Return (X, Y) of the center of cell containing provided text 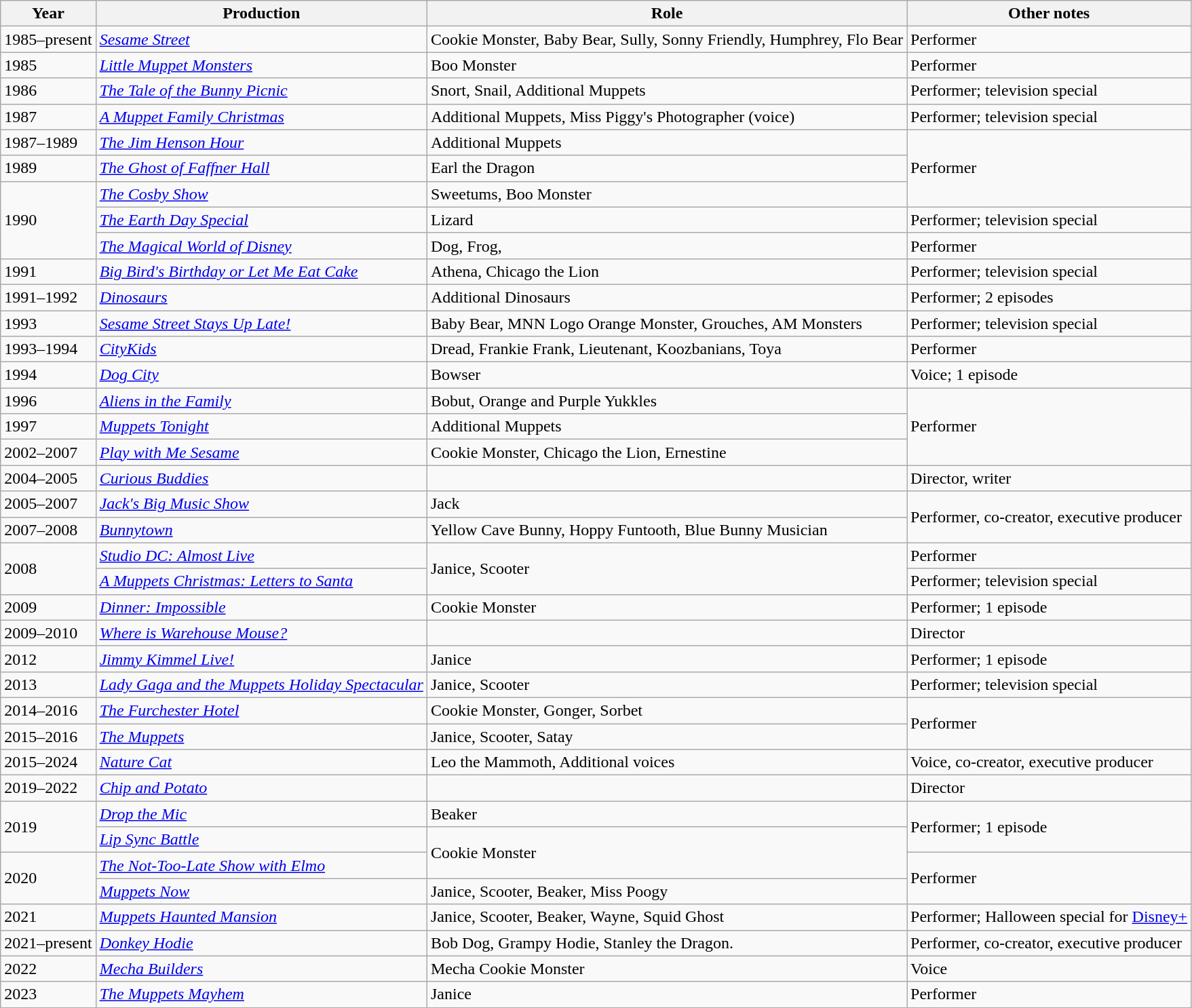
Muppets Tonight (261, 427)
Dog City (261, 375)
Janice, Scooter, Beaker, Miss Poogy (666, 891)
Mecha Builders (261, 969)
Jimmy Kimmel Live! (261, 659)
Jack's Big Music Show (261, 504)
2015–2016 (48, 736)
Yellow Cave Bunny, Hoppy Funtooth, Blue Bunny Musician (666, 530)
2021 (48, 917)
Sesame Street Stays Up Late! (261, 324)
The Magical World of Disney (261, 246)
Beaker (666, 814)
Nature Cat (261, 762)
Bob Dog, Grampy Hodie, Stanley the Dragon. (666, 943)
Where is Warehouse Mouse? (261, 633)
Studio DC: Almost Live (261, 556)
The Earth Day Special (261, 220)
The Cosby Show (261, 194)
2002–2007 (48, 452)
Earl the Dragon (666, 168)
A Muppets Christmas: Letters to Santa (261, 581)
Lizard (666, 220)
Other notes (1049, 14)
Performer; Halloween special for Disney+ (1049, 917)
2009–2010 (48, 633)
1994 (48, 375)
Year (48, 14)
2019 (48, 827)
2013 (48, 684)
Bunnytown (261, 530)
2019–2022 (48, 788)
Sweetums, Boo Monster (666, 194)
Baby Bear, MNN Logo Orange Monster, Grouches, AM Monsters (666, 324)
Little Muppet Monsters (261, 65)
Cookie Monster, Baby Bear, Sully, Sonny Friendly, Humphrey, Flo Bear (666, 39)
Dog, Frog, (666, 246)
2009 (48, 607)
1989 (48, 168)
Production (261, 14)
Dinner: Impossible (261, 607)
2012 (48, 659)
Cookie Monster, Gonger, Sorbet (666, 710)
A Muppet Family Christmas (261, 117)
2008 (48, 568)
The Ghost of Faffner Hall (261, 168)
2023 (48, 994)
2007–2008 (48, 530)
2020 (48, 878)
2022 (48, 969)
The Not-Too-Late Show with Elmo (261, 866)
Jack (666, 504)
Mecha Cookie Monster (666, 969)
Donkey Hodie (261, 943)
1987–1989 (48, 142)
Role (666, 14)
1996 (48, 401)
Leo the Mammoth, Additional voices (666, 762)
1985 (48, 65)
Bobut, Orange and Purple Yukkles (666, 401)
Play with Me Sesame (261, 452)
Additional Dinosaurs (666, 297)
Aliens in the Family (261, 401)
The Jim Henson Hour (261, 142)
Janice, Scooter, Beaker, Wayne, Squid Ghost (666, 917)
Muppets Haunted Mansion (261, 917)
1993 (48, 324)
1991 (48, 271)
Janice, Scooter, Satay (666, 736)
Snort, Snail, Additional Muppets (666, 91)
2015–2024 (48, 762)
1997 (48, 427)
Voice, co-creator, executive producer (1049, 762)
1990 (48, 220)
Additional Muppets, Miss Piggy's Photographer (voice) (666, 117)
1986 (48, 91)
The Muppets Mayhem (261, 994)
Boo Monster (666, 65)
Drop the Mic (261, 814)
Lady Gaga and the Muppets Holiday Spectacular (261, 684)
Cookie Monster, Chicago the Lion, Ernestine (666, 452)
1991–1992 (48, 297)
2005–2007 (48, 504)
Big Bird's Birthday or Let Me Eat Cake (261, 271)
2021–present (48, 943)
Athena, Chicago the Lion (666, 271)
Chip and Potato (261, 788)
1987 (48, 117)
Performer; 2 episodes (1049, 297)
Sesame Street (261, 39)
Director, writer (1049, 478)
Voice; 1 episode (1049, 375)
The Tale of the Bunny Picnic (261, 91)
Bowser (666, 375)
Curious Buddies (261, 478)
The Furchester Hotel (261, 710)
Muppets Now (261, 891)
2004–2005 (48, 478)
2014–2016 (48, 710)
Dinosaurs (261, 297)
The Muppets (261, 736)
Voice (1049, 969)
CityKids (261, 349)
Lip Sync Battle (261, 840)
1993–1994 (48, 349)
Dread, Frankie Frank, Lieutenant, Koozbanians, Toya (666, 349)
1985–present (48, 39)
